Scan for the cell matching the given text and deliver its (X, Y) coordinate at center. 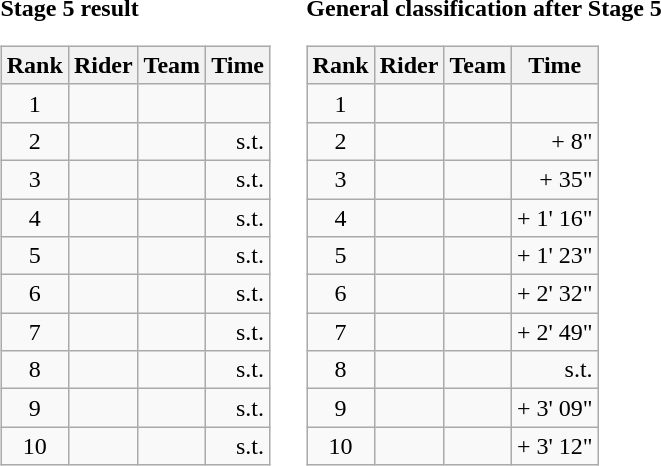
+ 8" (554, 141)
+ 3' 12" (554, 446)
+ 3' 09" (554, 408)
+ 1' 23" (554, 256)
+ 1' 16" (554, 217)
+ 2' 49" (554, 332)
+ 35" (554, 179)
+ 2' 32" (554, 294)
